Scan for the cell matching the given text and deliver its [X, Y] coordinate at center. 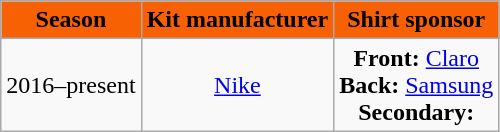
Season [71, 20]
Nike [238, 85]
Shirt sponsor [416, 20]
Front: ClaroBack: SamsungSecondary: [416, 85]
2016–present [71, 85]
Kit manufacturer [238, 20]
